Extract the [x, y] coordinate from the center of the cell holding the provided text.  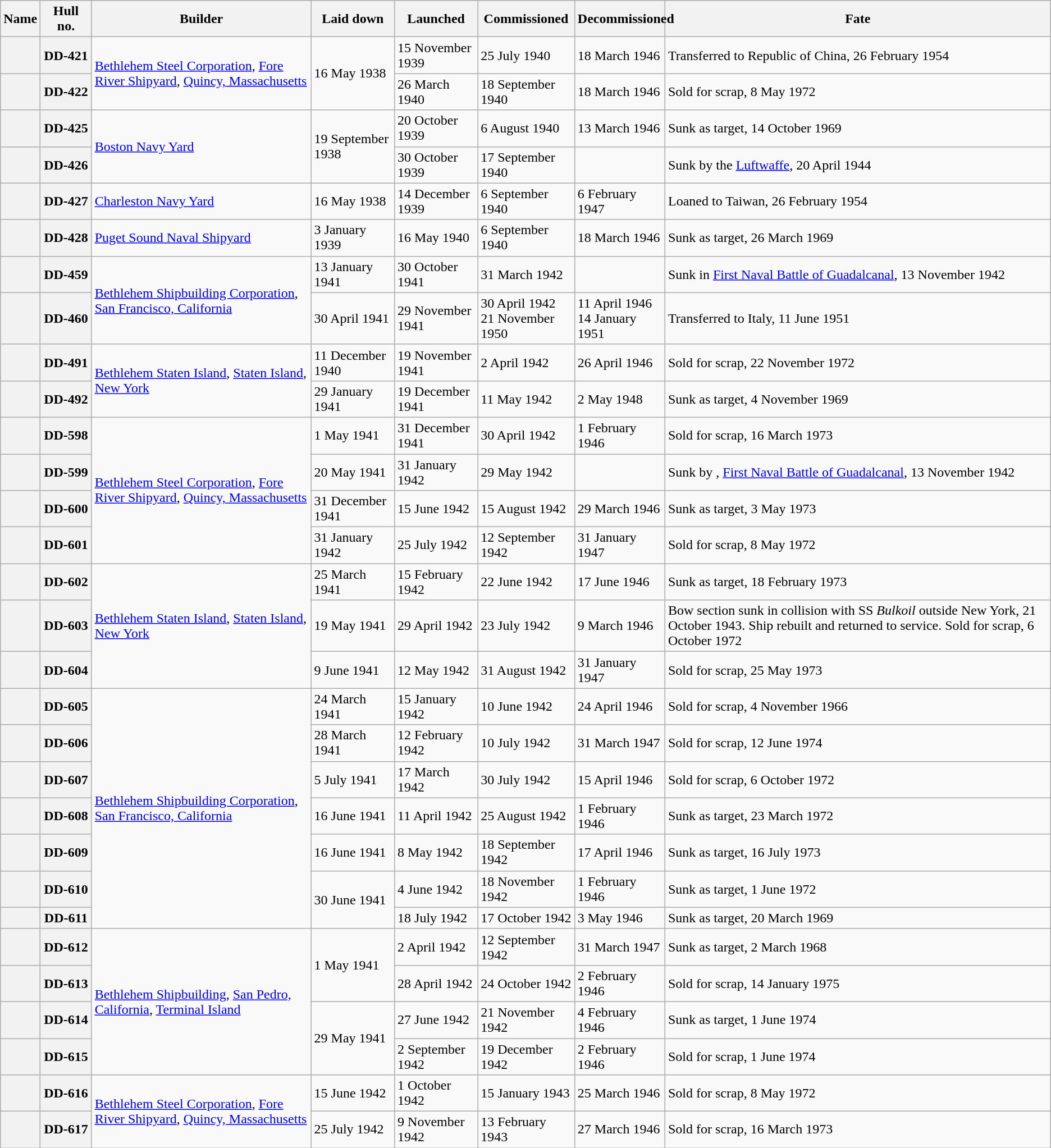
28 March 1941 [353, 743]
19 May 1941 [353, 626]
DD-616 [66, 1094]
15 January 1942 [436, 706]
26 March 1940 [436, 92]
30 April 1942 [527, 436]
9 March 1946 [620, 626]
DD-617 [66, 1129]
Sunk as target, 16 July 1973 [858, 852]
13 February 1943 [527, 1129]
24 October 1942 [527, 984]
10 June 1942 [527, 706]
30 April 1941 [353, 318]
19 December 1941 [436, 399]
12 February 1942 [436, 743]
5 July 1941 [353, 779]
6 February 1947 [620, 201]
Sunk as target, 23 March 1972 [858, 816]
24 March 1941 [353, 706]
DD-492 [66, 399]
6 August 1940 [527, 128]
DD-613 [66, 984]
11 April 1942 [436, 816]
Sunk as target, 18 February 1973 [858, 582]
DD-599 [66, 472]
DD-427 [66, 201]
11 May 1942 [527, 399]
DD-614 [66, 1019]
12 May 1942 [436, 670]
8 May 1942 [436, 852]
11 December 1940 [353, 363]
DD-601 [66, 546]
DD-460 [66, 318]
13 January 1941 [353, 274]
DD-422 [66, 92]
Loaned to Taiwan, 26 February 1954 [858, 201]
10 July 1942 [527, 743]
29 May 1942 [527, 472]
29 April 1942 [436, 626]
18 November 1942 [527, 889]
20 May 1941 [353, 472]
Boston Navy Yard [201, 147]
25 March 1946 [620, 1094]
20 October 1939 [436, 128]
23 July 1942 [527, 626]
29 March 1946 [620, 509]
18 July 1942 [436, 918]
DD-421 [66, 55]
18 September 1940 [527, 92]
Sunk by the Luftwaffe, 20 April 1944 [858, 165]
29 November 1941 [436, 318]
19 November 1941 [436, 363]
31 August 1942 [527, 670]
18 September 1942 [527, 852]
Sunk by , First Naval Battle of Guadalcanal, 13 November 1942 [858, 472]
DD-615 [66, 1056]
DD-491 [66, 363]
31 March 1942 [527, 274]
Puget Sound Naval Shipyard [201, 238]
14 December 1939 [436, 201]
DD-459 [66, 274]
Launched [436, 19]
15 January 1943 [527, 1094]
30 October 1941 [436, 274]
Sunk as target, 26 March 1969 [858, 238]
Bethlehem Shipbuilding, San Pedro, California, Terminal Island [201, 1001]
11 April 194614 January 1951 [620, 318]
19 December 1942 [527, 1056]
19 September 1938 [353, 147]
2 May 1948 [620, 399]
Bow section sunk in collision with SS Bulkoil outside New York, 21 October 1943. Ship rebuilt and returned to service. Sold for scrap, 6 October 1972 [858, 626]
Sunk as target, 14 October 1969 [858, 128]
DD-611 [66, 918]
9 June 1941 [353, 670]
Laid down [353, 19]
Sunk as target, 20 March 1969 [858, 918]
Sold for scrap, 22 November 1972 [858, 363]
15 February 1942 [436, 582]
24 April 1946 [620, 706]
30 July 1942 [527, 779]
Sold for scrap, 1 June 1974 [858, 1056]
17 October 1942 [527, 918]
13 March 1946 [620, 128]
30 June 1941 [353, 899]
9 November 1942 [436, 1129]
DD-603 [66, 626]
25 August 1942 [527, 816]
Decommissioned [620, 19]
DD-600 [66, 509]
15 November 1939 [436, 55]
26 April 1946 [620, 363]
Builder [201, 19]
16 May 1940 [436, 238]
27 March 1946 [620, 1129]
17 April 1946 [620, 852]
Sunk in First Naval Battle of Guadalcanal, 13 November 1942 [858, 274]
Commissioned [527, 19]
30 October 1939 [436, 165]
15 April 1946 [620, 779]
Sunk as target, 1 June 1974 [858, 1019]
Sunk as target, 4 November 1969 [858, 399]
1 October 1942 [436, 1094]
Hull no. [66, 19]
Sold for scrap, 6 October 1972 [858, 779]
Name [20, 19]
3 January 1939 [353, 238]
29 May 1941 [353, 1038]
Fate [858, 19]
Transferred to Republic of China, 26 February 1954 [858, 55]
25 March 1941 [353, 582]
Sunk as target, 1 June 1972 [858, 889]
DD-606 [66, 743]
25 July 1940 [527, 55]
Transferred to Italy, 11 June 1951 [858, 318]
DD-608 [66, 816]
17 June 1946 [620, 582]
2 September 1942 [436, 1056]
4 June 1942 [436, 889]
Sunk as target, 2 March 1968 [858, 946]
17 September 1940 [527, 165]
Charleston Navy Yard [201, 201]
3 May 1946 [620, 918]
Sunk as target, 3 May 1973 [858, 509]
DD-425 [66, 128]
28 April 1942 [436, 984]
DD-609 [66, 852]
Sold for scrap, 25 May 1973 [858, 670]
DD-605 [66, 706]
DD-607 [66, 779]
27 June 1942 [436, 1019]
29 January 1941 [353, 399]
DD-612 [66, 946]
DD-428 [66, 238]
DD-598 [66, 436]
4 February 1946 [620, 1019]
22 June 1942 [527, 582]
15 August 1942 [527, 509]
30 April 194221 November 1950 [527, 318]
Sold for scrap, 4 November 1966 [858, 706]
DD-610 [66, 889]
DD-426 [66, 165]
Sold for scrap, 14 January 1975 [858, 984]
DD-604 [66, 670]
17 March 1942 [436, 779]
DD-602 [66, 582]
Sold for scrap, 12 June 1974 [858, 743]
21 November 1942 [527, 1019]
